Identify which cell holds the provided text, then report its [X, Y] central coordinate. 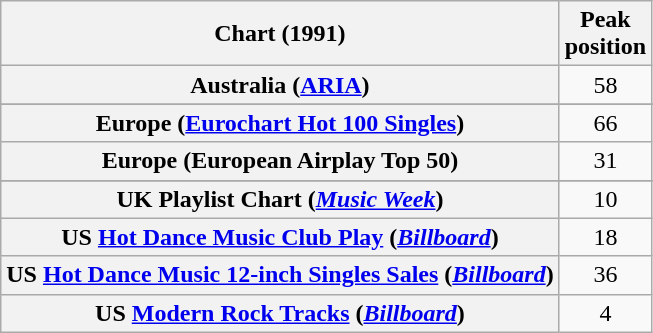
Peakposition [605, 34]
36 [605, 275]
66 [605, 123]
58 [605, 85]
Chart (1991) [280, 34]
Australia (ARIA) [280, 85]
4 [605, 313]
10 [605, 199]
US Modern Rock Tracks (Billboard) [280, 313]
US Hot Dance Music 12-inch Singles Sales (Billboard) [280, 275]
31 [605, 161]
UK Playlist Chart (Music Week) [280, 199]
18 [605, 237]
Europe (European Airplay Top 50) [280, 161]
Europe (Eurochart Hot 100 Singles) [280, 123]
US Hot Dance Music Club Play (Billboard) [280, 237]
